Scan for the cell matching the given text and deliver its [X, Y] coordinate at center. 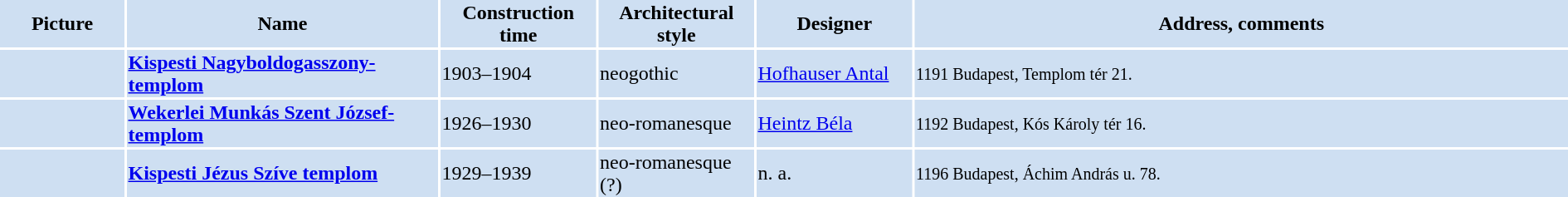
neo-romanesque (?) [677, 173]
Wekerlei Munkás Szent József-templom [282, 123]
Designer [835, 23]
Kispesti Nagyboldogasszony-templom [282, 73]
neogothic [677, 73]
1196 Budapest, Áchim András u. 78. [1241, 173]
Picture [62, 23]
1903–1904 [519, 73]
Architectural style [677, 23]
n. a. [835, 173]
1192 Budapest, Kós Károly tér 16. [1241, 123]
Address, comments [1241, 23]
Hofhauser Antal [835, 73]
Heintz Béla [835, 123]
1929–1939 [519, 173]
1926–1930 [519, 123]
neo-romanesque [677, 123]
Name [282, 23]
Kispesti Jézus Szíve templom [282, 173]
1191 Budapest, Templom tér 21. [1241, 73]
Construction time [519, 23]
